Determine the (x, y) coordinate at the center of the cell enclosing the given text.  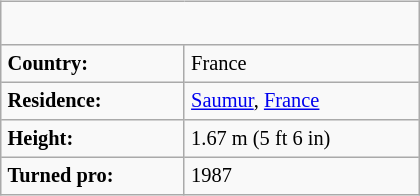
Saumur, France (302, 101)
Residence: (93, 101)
1987 (302, 176)
Height: (93, 138)
Country: (93, 63)
France (302, 63)
Turned pro: (93, 176)
1.67 m (5 ft 6 in) (302, 138)
